From the cell containing the given text, extract its center point as (X, Y) coordinate. 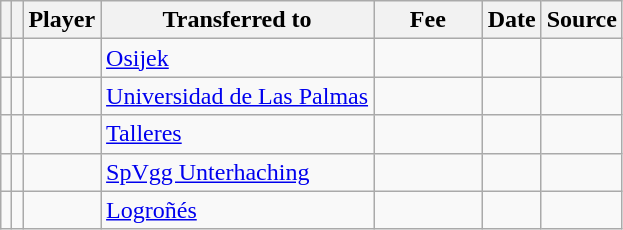
Player (62, 20)
Osijek (238, 58)
Transferred to (238, 20)
Universidad de Las Palmas (238, 96)
Fee (428, 20)
Talleres (238, 134)
Source (582, 20)
SpVgg Unterhaching (238, 172)
Logroñés (238, 210)
Date (512, 20)
